Capture the cell that displays the provided text and extract its (X, Y) central coordinate. 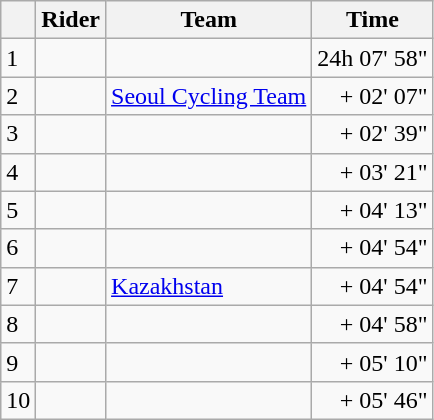
+ 04' 58" (372, 324)
Time (372, 20)
7 (18, 286)
24h 07' 58" (372, 58)
6 (18, 248)
9 (18, 362)
10 (18, 400)
+ 02' 39" (372, 134)
+ 05' 46" (372, 400)
Seoul Cycling Team (209, 96)
1 (18, 58)
+ 02' 07" (372, 96)
+ 05' 10" (372, 362)
Team (209, 20)
8 (18, 324)
+ 04' 13" (372, 210)
Rider (71, 20)
2 (18, 96)
4 (18, 172)
3 (18, 134)
+ 03' 21" (372, 172)
5 (18, 210)
Kazakhstan (209, 286)
